Return [x, y] of the center of cell containing provided text 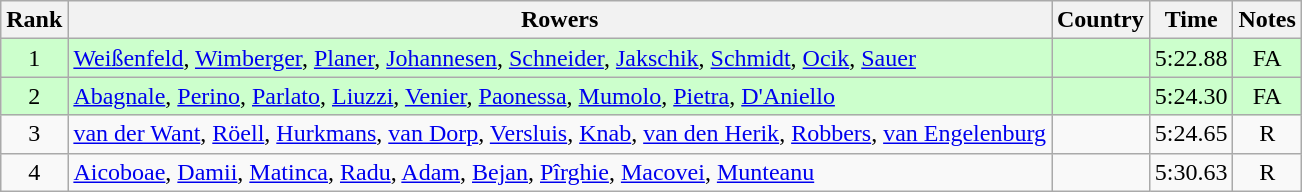
3 [34, 134]
Aicoboae, Damii, Matinca, Radu, Adam, Bejan, Pîrghie, Macovei, Munteanu [560, 172]
5:22.88 [1191, 58]
van der Want, Röell, Hurkmans, van Dorp, Versluis, Knab, van den Herik, Robbers, van Engelenburg [560, 134]
5:24.65 [1191, 134]
4 [34, 172]
5:24.30 [1191, 96]
Time [1191, 20]
2 [34, 96]
Abagnale, Perino, Parlato, Liuzzi, Venier, Paonessa, Mumolo, Pietra, D'Aniello [560, 96]
Rowers [560, 20]
Notes [1267, 20]
Rank [34, 20]
5:30.63 [1191, 172]
1 [34, 58]
Weißenfeld, Wimberger, Planer, Johannesen, Schneider, Jakschik, Schmidt, Ocik, Sauer [560, 58]
Country [1101, 20]
